Provide the [x, y] coordinate of the cell's center where the given text is located.  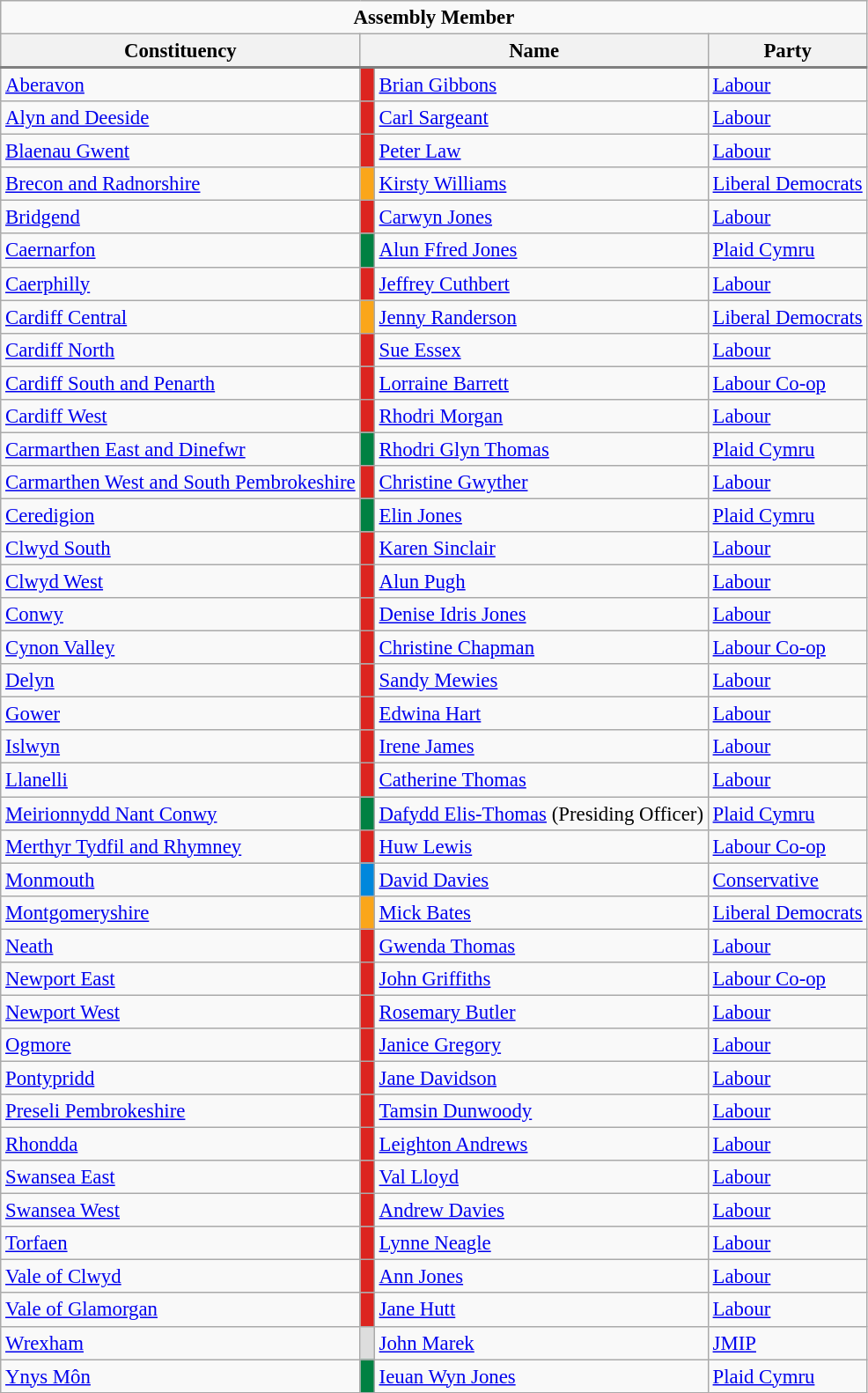
Neath [180, 946]
Cardiff North [180, 350]
Cardiff Central [180, 317]
Gwenda Thomas [541, 946]
John Griffiths [541, 979]
Irene James [541, 748]
Merthyr Tydfil and Rhymney [180, 846]
Constituency [180, 51]
Swansea East [180, 1177]
Alun Ffred Jones [541, 251]
JMIP [787, 1343]
Swansea West [180, 1211]
Gower [180, 714]
Alyn and Deeside [180, 118]
Ynys Môn [180, 1376]
Ieuan Wyn Jones [541, 1376]
Conservative [787, 880]
Clwyd South [180, 549]
Christine Gwyther [541, 483]
Brian Gibbons [541, 85]
Carmarthen West and South Pembrokeshire [180, 483]
Janice Gregory [541, 1045]
Mick Bates [541, 912]
Caerphilly [180, 284]
Alun Pugh [541, 582]
Vale of Clwyd [180, 1277]
Christine Chapman [541, 648]
Karen Sinclair [541, 549]
Ann Jones [541, 1277]
Sue Essex [541, 350]
Jane Hutt [541, 1310]
Cardiff West [180, 416]
Catherine Thomas [541, 780]
Bridgend [180, 217]
Rosemary Butler [541, 1012]
John Marek [541, 1343]
Carl Sargeant [541, 118]
Name [533, 51]
Pontypridd [180, 1078]
Ogmore [180, 1045]
Brecon and Radnorshire [180, 184]
Kirsty Williams [541, 184]
Delyn [180, 681]
Rhodri Glyn Thomas [541, 449]
Newport East [180, 979]
Peter Law [541, 151]
Newport West [180, 1012]
Party [787, 51]
Lorraine Barrett [541, 383]
Huw Lewis [541, 846]
Tamsin Dunwoody [541, 1111]
Aberavon [180, 85]
Val Lloyd [541, 1177]
Jeffrey Cuthbert [541, 284]
Ceredigion [180, 515]
Llanelli [180, 780]
Dafydd Elis-Thomas (Presiding Officer) [541, 814]
Montgomeryshire [180, 912]
Leighton Andrews [541, 1145]
Jenny Randerson [541, 317]
Carmarthen East and Dinefwr [180, 449]
Rhondda [180, 1145]
Denise Idris Jones [541, 615]
Vale of Glamorgan [180, 1310]
Meirionnydd Nant Conwy [180, 814]
Cardiff South and Penarth [180, 383]
Conwy [180, 615]
Clwyd West [180, 582]
Edwina Hart [541, 714]
Carwyn Jones [541, 217]
Jane Davidson [541, 1078]
Lynne Neagle [541, 1243]
Preseli Pembrokeshire [180, 1111]
Elin Jones [541, 515]
Rhodri Morgan [541, 416]
Sandy Mewies [541, 681]
Assembly Member [434, 18]
Monmouth [180, 880]
Andrew Davies [541, 1211]
Blaenau Gwent [180, 151]
Caernarfon [180, 251]
Cynon Valley [180, 648]
Islwyn [180, 748]
David Davies [541, 880]
Wrexham [180, 1343]
Torfaen [180, 1243]
